Detect which cell encompasses the target text, then output its (x, y) center coordinate. 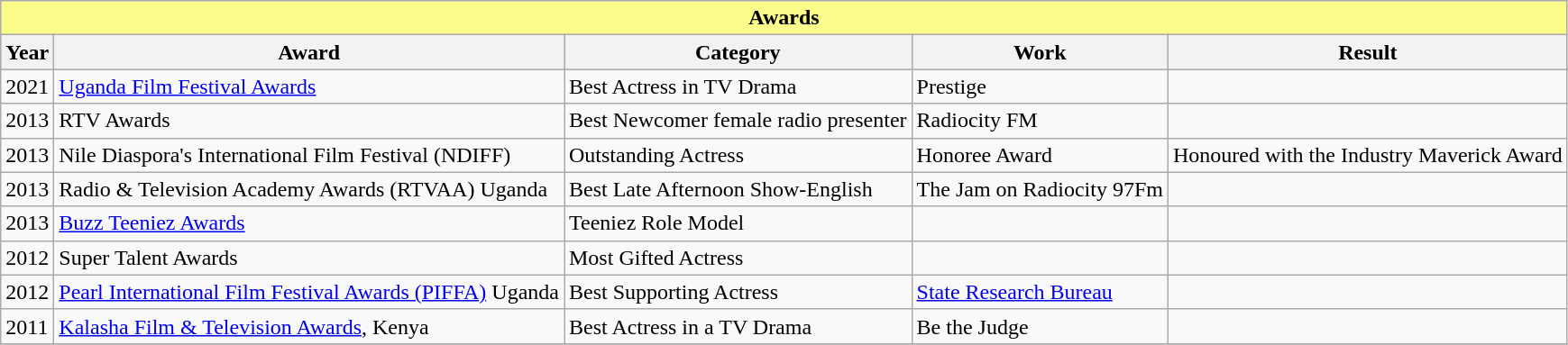
Be the Judge (1040, 326)
Best Supporting Actress (738, 292)
Year (27, 52)
Nile Diaspora's International Film Festival (NDIFF) (309, 155)
Most Gifted Actress (738, 258)
Best Actress in a TV Drama (738, 326)
2021 (27, 86)
Awards (784, 18)
Uganda Film Festival Awards (309, 86)
Prestige (1040, 86)
Kalasha Film & Television Awards, Kenya (309, 326)
Radiocity FM (1040, 121)
Best Late Afternoon Show-English (738, 189)
Super Talent Awards (309, 258)
Best Newcomer female radio presenter (738, 121)
Work (1040, 52)
Result (1367, 52)
Category (738, 52)
Honoured with the Industry Maverick Award (1367, 155)
State Research Bureau (1040, 292)
The Jam on Radiocity 97Fm (1040, 189)
Teeniez Role Model (738, 223)
Radio & Television Academy Awards (RTVAA) Uganda (309, 189)
2011 (27, 326)
Pearl International Film Festival Awards (PIFFA) Uganda (309, 292)
RTV Awards (309, 121)
Outstanding Actress (738, 155)
Honoree Award (1040, 155)
Award (309, 52)
Buzz Teeniez Awards (309, 223)
Best Actress in TV Drama (738, 86)
